Return the [X, Y] coordinate for the center point of the cell that contains the specified text.  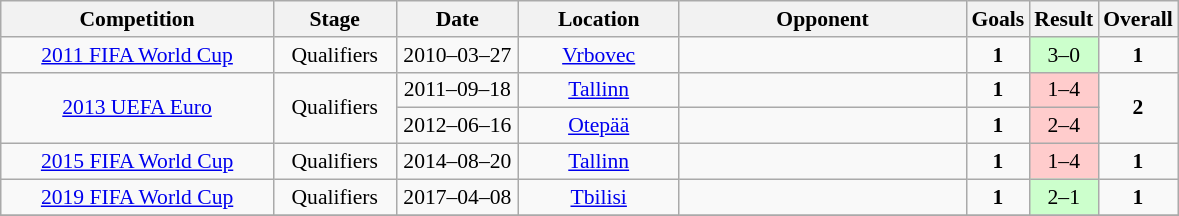
2014–08–20 [458, 162]
Stage [334, 19]
Date [458, 19]
2012–06–16 [458, 126]
2015 FIFA World Cup [138, 162]
Goals [998, 19]
2–4 [1064, 126]
Tbilisi [599, 197]
Opponent [823, 19]
Location [599, 19]
Otepää [599, 126]
2017–04–08 [458, 197]
3–0 [1064, 55]
Competition [138, 19]
2019 FIFA World Cup [138, 197]
Result [1064, 19]
2013 UEFA Euro [138, 108]
Overall [1138, 19]
2011–09–18 [458, 90]
2010–03–27 [458, 55]
2–1 [1064, 197]
2011 FIFA World Cup [138, 55]
Vrbovec [599, 55]
2 [1138, 108]
